For the text-containing cell, return its midpoint in [X, Y] coordinate format. 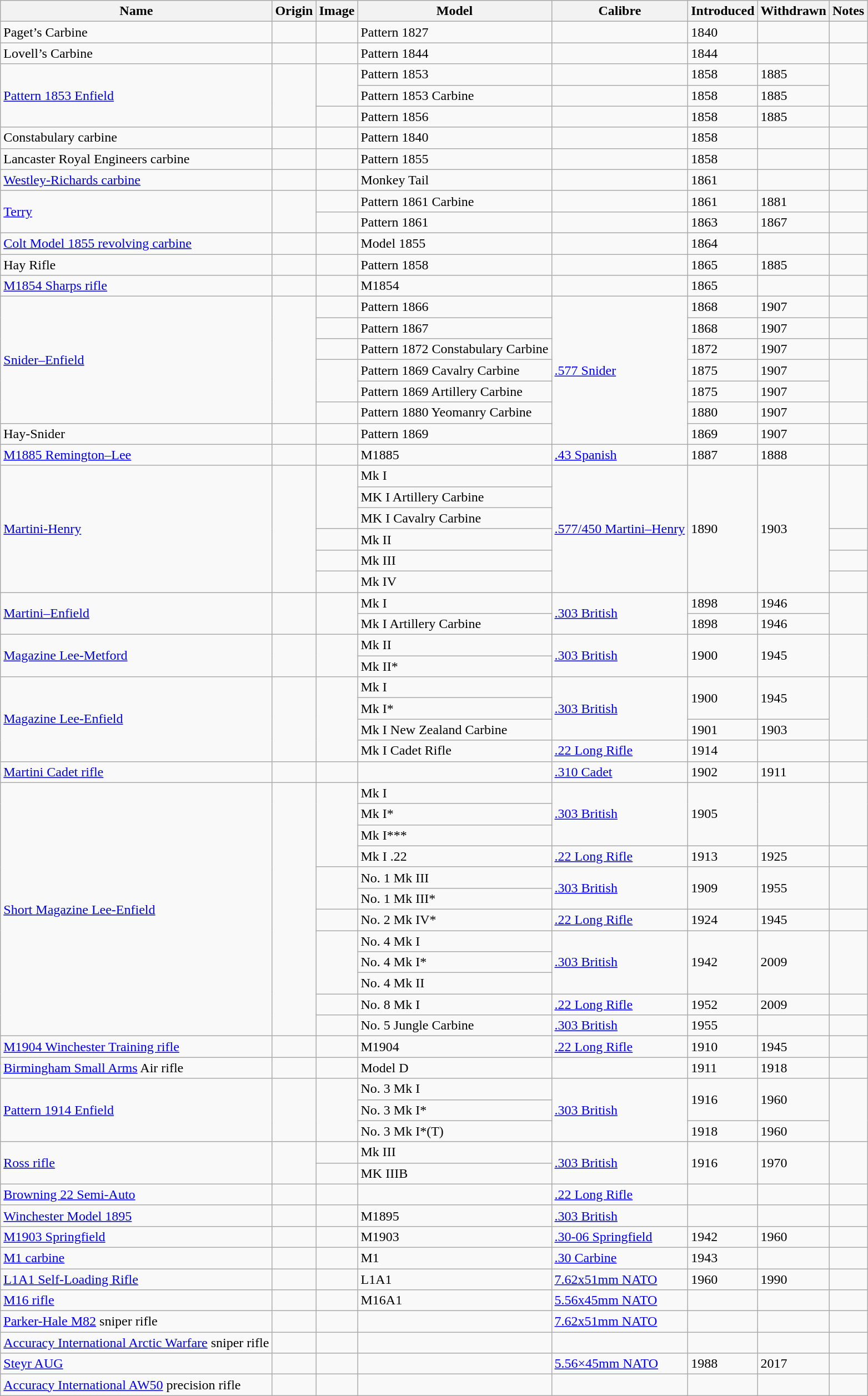
No. 1 Mk III [454, 877]
1872 [723, 349]
.43 Spanish [620, 455]
1970 [793, 1163]
1952 [723, 1005]
Pattern 1856 [454, 117]
Pattern 1872 Constabulary Carbine [454, 349]
1943 [723, 1258]
Snider–Enfield [137, 360]
Mk II* [454, 666]
5.56×45mm NATO [620, 1364]
M1904 Winchester Training rifle [137, 1047]
Pattern 1861 Carbine [454, 201]
1844 [723, 53]
Pattern 1853 Carbine [454, 96]
Hay-Snider [137, 434]
Lovell’s Carbine [137, 53]
Accuracy International Arctic Warfare sniper rifle [137, 1343]
M16A1 [454, 1300]
No. 1 Mk III* [454, 898]
Calibre [620, 11]
Monkey Tail [454, 180]
Model 1855 [454, 243]
Martini–Enfield [137, 613]
1840 [723, 32]
1887 [723, 455]
M1885 [454, 455]
M1903 [454, 1237]
1910 [723, 1047]
MK IIIB [454, 1173]
Colt Model 1855 revolving carbine [137, 243]
1890 [723, 529]
No. 2 Mk IV* [454, 920]
.310 Cadet [620, 772]
1913 [723, 856]
1909 [723, 888]
Accuracy International AW50 precision rifle [137, 1385]
Pattern 1853 [454, 74]
M1854 Sharps rifle [137, 286]
1863 [723, 222]
M1854 [454, 286]
Lancaster Royal Engineers carbine [137, 159]
Name [137, 11]
5.56x45mm NATO [620, 1300]
No. 4 Mk II [454, 983]
M1904 [454, 1047]
Pattern 1840 [454, 138]
No. 4 Mk I [454, 941]
Pattern 1858 [454, 265]
Mk I .22 [454, 856]
1990 [793, 1279]
.577/450 Martini–Henry [620, 529]
1869 [723, 434]
1888 [793, 455]
Model D [454, 1068]
Birmingham Small Arms Air rifle [137, 1068]
1867 [793, 222]
No. 8 Mk I [454, 1005]
1864 [723, 243]
Pattern 1855 [454, 159]
No. 3 Mk I* [454, 1110]
Magazine Lee-Enfield [137, 719]
Mk I Artillery Carbine [454, 624]
Image [337, 11]
Pattern 1869 Cavalry Carbine [454, 370]
Hay Rifle [137, 265]
Winchester Model 1895 [137, 1216]
Pattern 1853 Enfield [137, 96]
.30-06 Springfield [620, 1237]
Withdrawn [793, 11]
No. 3 Mk I*(T) [454, 1131]
Introduced [723, 11]
M1885 Remington–Lee [137, 455]
Mk I New Zealand Carbine [454, 730]
Pattern 1914 Enfield [137, 1110]
Notes [848, 11]
1901 [723, 730]
Ross rifle [137, 1163]
Terry [137, 212]
Mk IV [454, 581]
.577 Snider [620, 370]
M16 rifle [137, 1300]
Constabulary carbine [137, 138]
M1 carbine [137, 1258]
Mk I Cadet Rifle [454, 751]
Pattern 1880 Yeomanry Carbine [454, 413]
M1903 Springfield [137, 1237]
.30 Carbine [620, 1258]
Pattern 1866 [454, 307]
Steyr AUG [137, 1364]
1925 [793, 856]
Model [454, 11]
Parker-Hale M82 sniper rifle [137, 1322]
Pattern 1827 [454, 32]
1924 [723, 920]
MK I Artillery Carbine [454, 497]
L1A1 [454, 1279]
Magazine Lee-Metford [137, 656]
Martini-Henry [137, 529]
1914 [723, 751]
No. 3 Mk I [454, 1089]
No. 5 Jungle Carbine [454, 1026]
1880 [723, 413]
Browning 22 Semi-Auto [137, 1194]
1881 [793, 201]
Pattern 1844 [454, 53]
Martini Cadet rifle [137, 772]
Pattern 1861 [454, 222]
Paget’s Carbine [137, 32]
MK I Cavalry Carbine [454, 518]
M1895 [454, 1216]
No. 4 Mk I* [454, 962]
Pattern 1869 Artillery Carbine [454, 391]
Pattern 1867 [454, 328]
Origin [294, 11]
1902 [723, 772]
Short Magazine Lee-Enfield [137, 910]
2017 [793, 1364]
1905 [723, 814]
1988 [723, 1364]
L1A1 Self-Loading Rifle [137, 1279]
M1 [454, 1258]
Westley-Richards carbine [137, 180]
Pattern 1869 [454, 434]
Mk I*** [454, 835]
